Capture the cell that displays the provided text and extract its (X, Y) central coordinate. 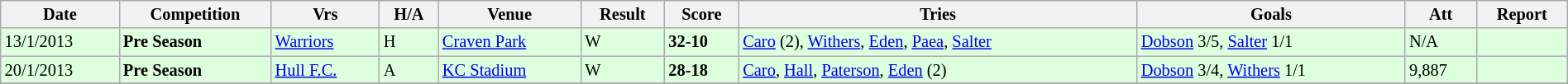
Hull F.C. (326, 70)
Result (622, 14)
Vrs (326, 14)
13/1/2013 (60, 42)
32-10 (701, 42)
Warriors (326, 42)
Att (1441, 14)
KC Stadium (509, 70)
Dobson 3/5, Salter 1/1 (1271, 42)
Score (701, 14)
H (409, 42)
Caro, Hall, Paterson, Eden (2) (938, 70)
N/A (1441, 42)
Tries (938, 14)
Date (60, 14)
Dobson 3/4, Withers 1/1 (1271, 70)
H/A (409, 14)
20/1/2013 (60, 70)
Report (1522, 14)
Caro (2), Withers, Eden, Paea, Salter (938, 42)
Craven Park (509, 42)
Venue (509, 14)
9,887 (1441, 70)
Competition (195, 14)
A (409, 70)
Goals (1271, 14)
28-18 (701, 70)
